Find where the given text appears and provide that cell's center as [X, Y] coordinate. 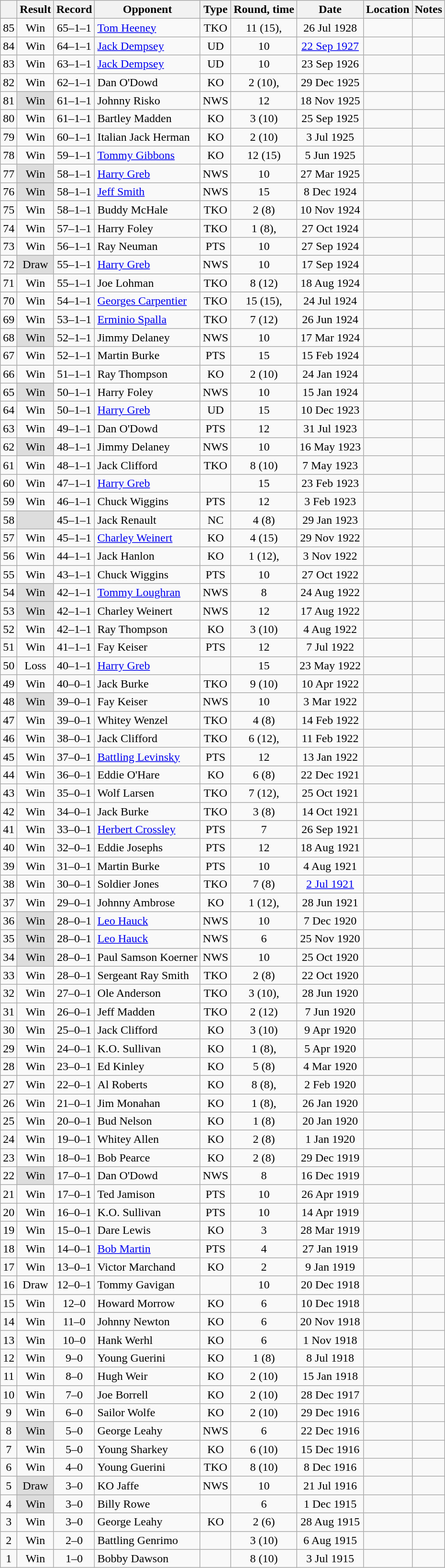
18 [9, 1249]
25 [9, 1121]
Type [215, 10]
22 [9, 1176]
64 [9, 410]
Sergeant Ray Smith [147, 975]
8 (8), [264, 1084]
5 Jun 1925 [330, 155]
3 Nov 1922 [330, 556]
13 Jan 1922 [330, 756]
3 Mar 1922 [330, 702]
44 [9, 775]
49–1–1 [74, 429]
18–0–1 [74, 1158]
24 Jul 1924 [330, 301]
23 [9, 1158]
57 [9, 538]
62–1–1 [74, 82]
51 [9, 647]
Eddie Josephs [147, 848]
3 Feb 1923 [330, 501]
15 Jan 1918 [330, 1376]
37 [9, 902]
58 [9, 519]
54–1–1 [74, 301]
29 Nov 1922 [330, 538]
Round, time [264, 10]
85 [9, 28]
7 (12) [264, 319]
Location [388, 10]
Buddy McHale [147, 210]
16 May 1923 [330, 447]
59 [9, 501]
32 [9, 993]
75 [9, 210]
36–0–1 [74, 775]
Italian Jack Herman [147, 137]
21 [9, 1194]
38–0–1 [74, 738]
Herbert Crossley [147, 830]
27 [9, 1084]
10 Dec 1918 [330, 1303]
27 Oct 1922 [330, 575]
38 [9, 884]
23–0–1 [74, 1066]
44–1–1 [74, 556]
25 Sep 1925 [330, 119]
34–0–1 [74, 812]
69 [9, 319]
Jack Hanlon [147, 556]
36 [9, 921]
10 Nov 1924 [330, 210]
31 [9, 1012]
77 [9, 173]
52 [9, 629]
8 Dec 1916 [330, 1467]
Date [330, 10]
18 Aug 1924 [330, 283]
66 [9, 374]
55 [9, 575]
72 [9, 265]
25 Nov 1920 [330, 939]
27 Jan 1919 [330, 1249]
7 Dec 1920 [330, 921]
32–0–1 [74, 848]
Ted Jamison [147, 1194]
Ray Neuman [147, 247]
Battling Levinsky [147, 756]
Loss [35, 666]
27 Oct 1924 [330, 228]
4 Mar 1920 [330, 1066]
26 Jul 1928 [330, 28]
19 [9, 1230]
Johnny Newton [147, 1321]
54 [9, 593]
41–1–1 [74, 647]
2 Feb 1920 [330, 1084]
4 Aug 1921 [330, 866]
Whitey Wenzel [147, 720]
11–0 [74, 1321]
35 [9, 939]
1 Jan 1920 [330, 1139]
15 Jan 1924 [330, 392]
24 Jan 1924 [330, 374]
18 Nov 1925 [330, 101]
56 [9, 556]
34 [9, 957]
Howard Morrow [147, 1303]
Young Sharkey [147, 1449]
21–0–1 [74, 1103]
10 Dec 1923 [330, 410]
Al Roberts [147, 1084]
76 [9, 192]
KO Jaffe [147, 1486]
71 [9, 283]
49 [9, 684]
15 Feb 1924 [330, 356]
26 Sep 1921 [330, 830]
24 [9, 1139]
56–1–1 [74, 247]
20 Nov 1918 [330, 1321]
11 Feb 1922 [330, 738]
2 Jul 1921 [330, 884]
1 Nov 1918 [330, 1340]
22 Dec 1916 [330, 1431]
Notes [428, 10]
7–0 [74, 1395]
70 [9, 301]
8 Jul 1918 [330, 1358]
13–0–1 [74, 1267]
Hugh Weir [147, 1376]
17 [9, 1267]
14 [9, 1321]
Erminio Spalla [147, 319]
Joe Borrell [147, 1395]
25 Oct 1920 [330, 957]
39 [9, 866]
9–0 [74, 1358]
10 Apr 1922 [330, 684]
Victor Marchand [147, 1267]
46–1–1 [74, 501]
3 Jul 1915 [330, 1558]
5 (8) [264, 1066]
29 Dec 1919 [330, 1158]
Jeff Madden [147, 1012]
Battling Genrimo [147, 1540]
Soldier Jones [147, 884]
6 (8) [264, 775]
2 (12) [264, 1012]
Opponent [147, 10]
Bob Martin [147, 1249]
Ole Anderson [147, 993]
26–0–1 [74, 1012]
25 Oct 1921 [330, 793]
7 May 1923 [330, 465]
40–1–1 [74, 666]
79 [9, 137]
82 [9, 82]
33–0–1 [74, 830]
14 Apr 1919 [330, 1212]
28 [9, 1066]
59–1–1 [74, 155]
29 Dec 1916 [330, 1413]
42 [9, 812]
Record [74, 10]
7 Jul 1922 [330, 647]
23 May 1922 [330, 666]
43 [9, 793]
65 [9, 392]
2–0 [74, 1540]
62 [9, 447]
63–1–1 [74, 64]
6 (10) [264, 1449]
15 Dec 1916 [330, 1449]
53–1–1 [74, 319]
48 [9, 702]
3 (8) [264, 812]
22 Dec 1921 [330, 775]
5 [9, 1486]
2 (10), [264, 82]
26 Jan 1920 [330, 1103]
4–0 [74, 1467]
Bartley Madden [147, 119]
20 [9, 1212]
26 [9, 1103]
60 [9, 483]
11 (15), [264, 28]
21 Jul 1916 [330, 1486]
6 (12), [264, 738]
68 [9, 338]
29 Jan 1923 [330, 519]
NC [215, 519]
14 Feb 1922 [330, 720]
8 (12) [264, 283]
Johnny Ambrose [147, 902]
31 Jul 1923 [330, 429]
37–0–1 [74, 756]
Johnny Risko [147, 101]
16 Dec 1919 [330, 1176]
4 Aug 1922 [330, 629]
80 [9, 119]
45 [9, 756]
1 [9, 1558]
14 Oct 1921 [330, 812]
Billy Rowe [147, 1504]
Whitey Allen [147, 1139]
35–0–1 [74, 793]
11 [9, 1376]
Tommy Loughran [147, 593]
Bobby Dawson [147, 1558]
57–1–1 [74, 228]
7 Jun 1920 [330, 1012]
30 [9, 1030]
16–0–1 [74, 1212]
81 [9, 101]
25–0–1 [74, 1030]
20–0–1 [74, 1121]
7 (8) [264, 884]
17 Sep 1924 [330, 265]
18 Aug 1921 [330, 848]
12–0 [74, 1303]
3 (10), [264, 993]
28 Aug 1915 [330, 1522]
22 Sep 1927 [330, 46]
12–0–1 [74, 1285]
6–0 [74, 1413]
20 Dec 1918 [330, 1285]
63 [9, 429]
29 Dec 1925 [330, 82]
5 Apr 1920 [330, 1048]
64–1–1 [74, 46]
Wolf Larsen [147, 793]
26 Apr 1919 [330, 1194]
Joe Lohman [147, 283]
1–0 [74, 1558]
60–1–1 [74, 137]
16 [9, 1285]
23 Sep 1926 [330, 64]
74 [9, 228]
53 [9, 611]
27–0–1 [74, 993]
78 [9, 155]
2 (6) [264, 1522]
23 Feb 1923 [330, 483]
22–0–1 [74, 1084]
Eddie O'Hare [147, 775]
73 [9, 247]
Tommy Gavigan [147, 1285]
Hank Werhl [147, 1340]
51–1–1 [74, 374]
47–1–1 [74, 483]
30–0–1 [74, 884]
28 Dec 1917 [330, 1395]
14–0–1 [74, 1249]
28 Mar 1919 [330, 1230]
67 [9, 356]
9 Apr 1920 [330, 1030]
33 [9, 975]
65–1–1 [74, 28]
9 [9, 1413]
15 (15), [264, 301]
40–0–1 [74, 684]
3 Jul 1925 [330, 137]
43–1–1 [74, 575]
7 (12), [264, 793]
17 Aug 1922 [330, 611]
27 Sep 1924 [330, 247]
Bud Nelson [147, 1121]
Jeff Smith [147, 192]
28 Jun 1921 [330, 902]
Bob Pearce [147, 1158]
22 Oct 1920 [330, 975]
Tom Heeney [147, 28]
Georges Carpentier [147, 301]
31–0–1 [74, 866]
47 [9, 720]
27 Mar 1925 [330, 173]
15–0–1 [74, 1230]
24 Aug 1922 [330, 593]
19–0–1 [74, 1139]
8–0 [74, 1376]
10–0 [74, 1340]
4 (15) [264, 538]
28 Jun 1920 [330, 993]
26 Jun 1924 [330, 319]
41 [9, 830]
84 [9, 46]
Jim Monahan [147, 1103]
8 Dec 1924 [330, 192]
61 [9, 465]
40 [9, 848]
29 [9, 1048]
46 [9, 738]
Tommy Gibbons [147, 155]
9 (10) [264, 684]
20 Jan 1920 [330, 1121]
Ed Kinley [147, 1066]
1 Dec 1915 [330, 1504]
Result [35, 10]
Paul Samson Koerner [147, 957]
13 [9, 1340]
24–0–1 [74, 1048]
Dare Lewis [147, 1230]
29–0–1 [74, 902]
83 [9, 64]
12 (15) [264, 155]
17 Mar 1924 [330, 338]
6 Aug 1915 [330, 1540]
50 [9, 666]
9 Jan 1919 [330, 1267]
Jack Renault [147, 519]
Sailor Wolfe [147, 1413]
